Capture the cell that displays the provided text and extract its (x, y) central coordinate. 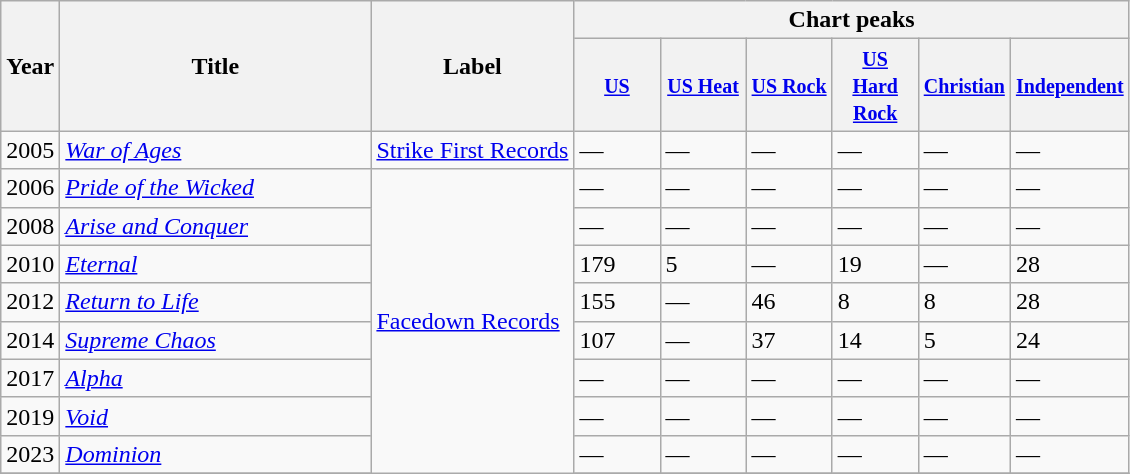
2006 (30, 188)
179 (617, 264)
Alpha (216, 378)
US (617, 85)
Return to Life (216, 302)
107 (617, 340)
Dominion (216, 454)
Independent (1070, 85)
2008 (30, 226)
Pride of the Wicked (216, 188)
46 (789, 302)
37 (789, 340)
2010 (30, 264)
2005 (30, 150)
Chart peaks (852, 20)
24 (1070, 340)
2014 (30, 340)
US Heat (703, 85)
War of Ages (216, 150)
Strike First Records (472, 150)
2017 (30, 378)
2023 (30, 454)
Title (216, 66)
US Rock (789, 85)
155 (617, 302)
Christian (964, 85)
14 (875, 340)
Void (216, 416)
Facedown Records (472, 321)
US Hard Rock (875, 85)
Label (472, 66)
Arise and Conquer (216, 226)
Year (30, 66)
2012 (30, 302)
Supreme Chaos (216, 340)
19 (875, 264)
2019 (30, 416)
Eternal (216, 264)
